Return (X, Y) of the center of cell containing provided text 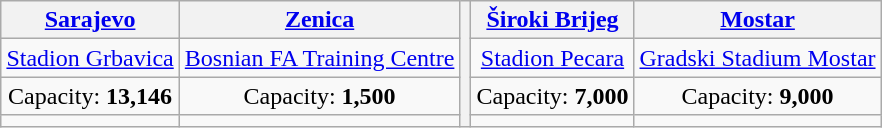
Sarajevo (90, 20)
Široki Brijeg (552, 20)
Capacity: 13,146 (90, 96)
Capacity: 7,000 (552, 96)
Capacity: 1,500 (320, 96)
Gradski Stadium Mostar (758, 58)
Capacity: 9,000 (758, 96)
Zenica (320, 20)
Stadion Grbavica (90, 58)
Stadion Pecara (552, 58)
Bosnian FA Training Centre (320, 58)
Mostar (758, 20)
